Detect which cell encompasses the target text, then output its (X, Y) center coordinate. 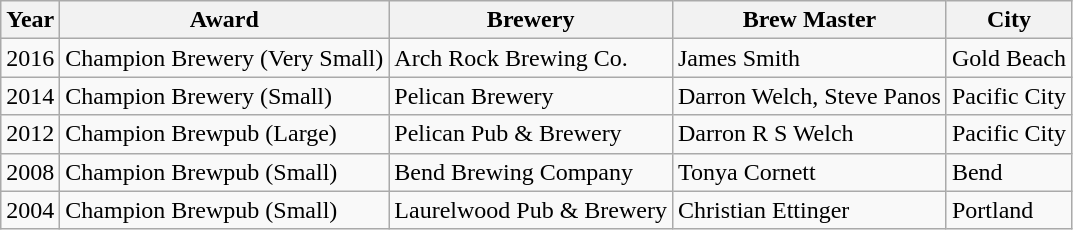
Award (224, 20)
Laurelwood Pub & Brewery (531, 210)
Bend Brewing Company (531, 172)
Champion Brewery (Small) (224, 96)
Gold Beach (1008, 58)
City (1008, 20)
Brew Master (809, 20)
2004 (30, 210)
Tonya Cornett (809, 172)
Darron Welch, Steve Panos (809, 96)
Year (30, 20)
Pelican Pub & Brewery (531, 134)
2012 (30, 134)
Champion Brewery (Very Small) (224, 58)
Arch Rock Brewing Co. (531, 58)
Pelican Brewery (531, 96)
2014 (30, 96)
Christian Ettinger (809, 210)
2008 (30, 172)
James Smith (809, 58)
Portland (1008, 210)
Champion Brewpub (Large) (224, 134)
2016 (30, 58)
Darron R S Welch (809, 134)
Brewery (531, 20)
Bend (1008, 172)
